Find where the given text appears and provide that cell's center as (X, Y) coordinate. 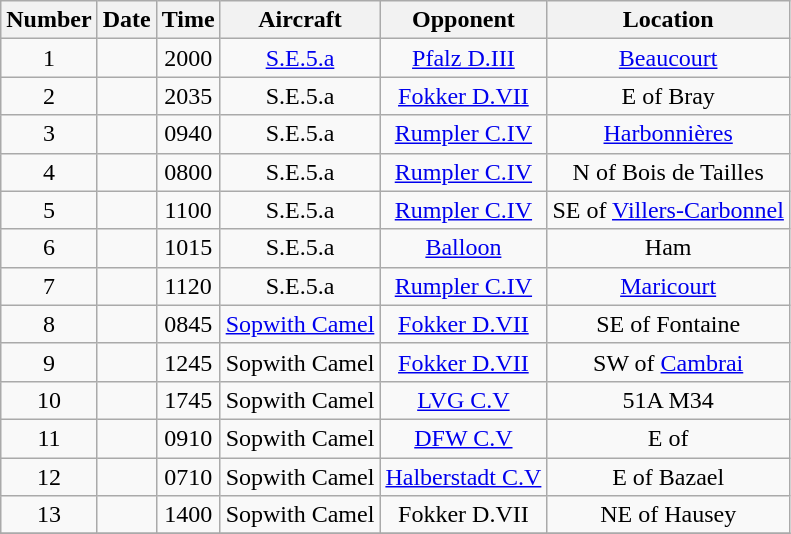
1120 (188, 286)
51A M34 (668, 400)
Halberstadt C.V (464, 477)
5 (49, 210)
Time (188, 20)
Number (49, 20)
0940 (188, 134)
10 (49, 400)
Opponent (464, 20)
SE of Villers-Carbonnel (668, 210)
1 (49, 58)
SE of Fontaine (668, 324)
0845 (188, 324)
E of Bazael (668, 477)
11 (49, 438)
1100 (188, 210)
Ham (668, 248)
Harbonnières (668, 134)
Maricourt (668, 286)
SW of Cambrai (668, 362)
NE of Hausey (668, 515)
N of Bois de Tailles (668, 172)
4 (49, 172)
1015 (188, 248)
13 (49, 515)
6 (49, 248)
2000 (188, 58)
2 (49, 96)
1745 (188, 400)
0910 (188, 438)
DFW C.V (464, 438)
1400 (188, 515)
Location (668, 20)
Aircraft (300, 20)
0800 (188, 172)
2035 (188, 96)
Balloon (464, 248)
Date (126, 20)
7 (49, 286)
1245 (188, 362)
9 (49, 362)
E of Bray (668, 96)
0710 (188, 477)
E of (668, 438)
8 (49, 324)
LVG C.V (464, 400)
Pfalz D.III (464, 58)
12 (49, 477)
3 (49, 134)
Beaucourt (668, 58)
